Return the [X, Y] coordinate for the center point of the cell that contains the specified text.  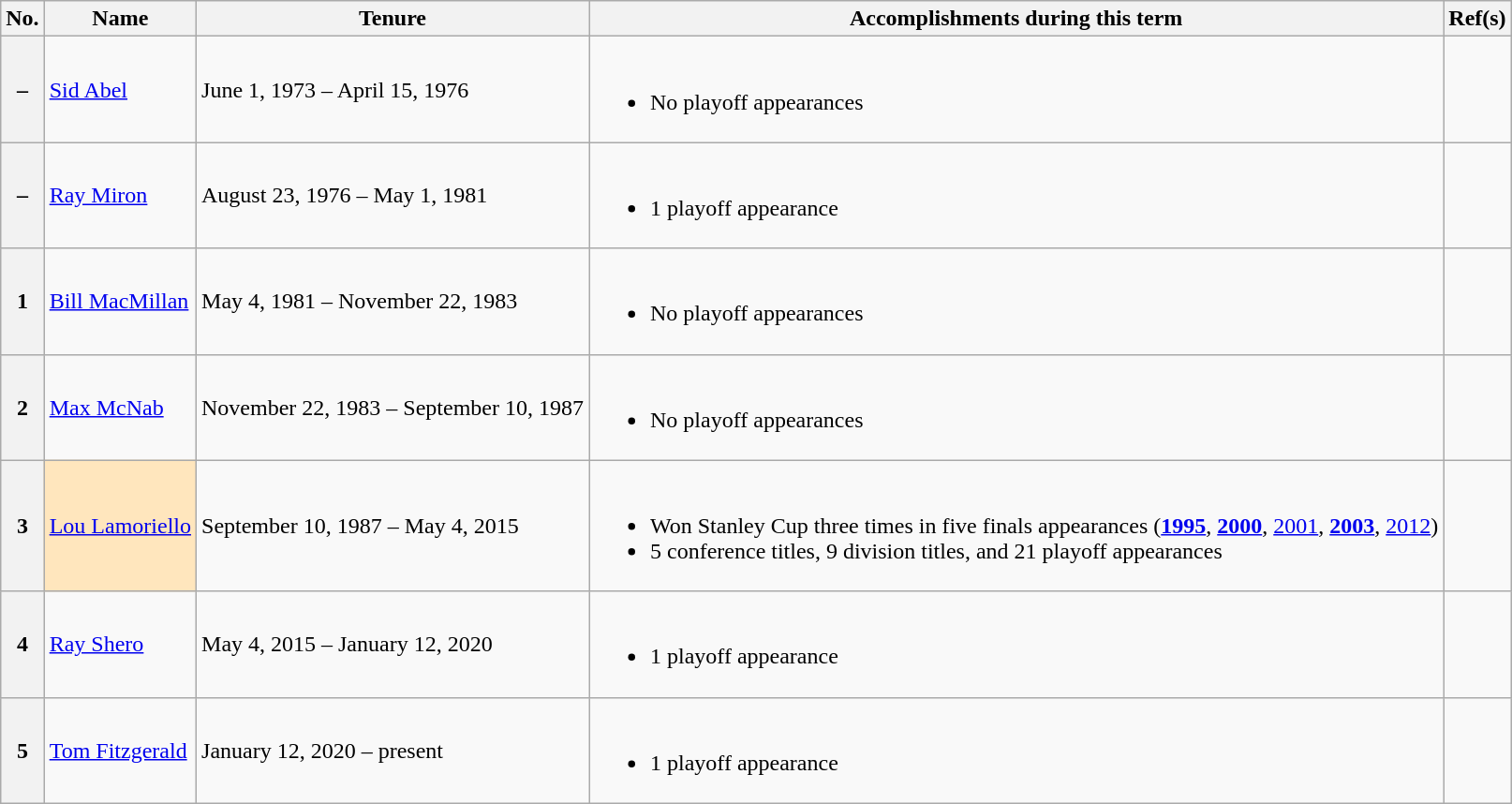
No. [22, 19]
November 22, 1983 – September 10, 1987 [393, 407]
Ref(s) [1477, 19]
August 23, 1976 – May 1, 1981 [393, 195]
4 [22, 645]
Name [120, 19]
Ray Shero [120, 645]
September 10, 1987 – May 4, 2015 [393, 526]
Lou Lamoriello [120, 526]
Sid Abel [120, 90]
May 4, 2015 – January 12, 2020 [393, 645]
Bill MacMillan [120, 302]
1 [22, 302]
Max McNab [120, 407]
3 [22, 526]
May 4, 1981 – November 22, 1983 [393, 302]
2 [22, 407]
Tom Fitzgerald [120, 750]
Accomplishments during this term [1015, 19]
June 1, 1973 – April 15, 1976 [393, 90]
Tenure [393, 19]
5 [22, 750]
Ray Miron [120, 195]
January 12, 2020 – present [393, 750]
